For the text-containing cell, return its midpoint in (x, y) coordinate format. 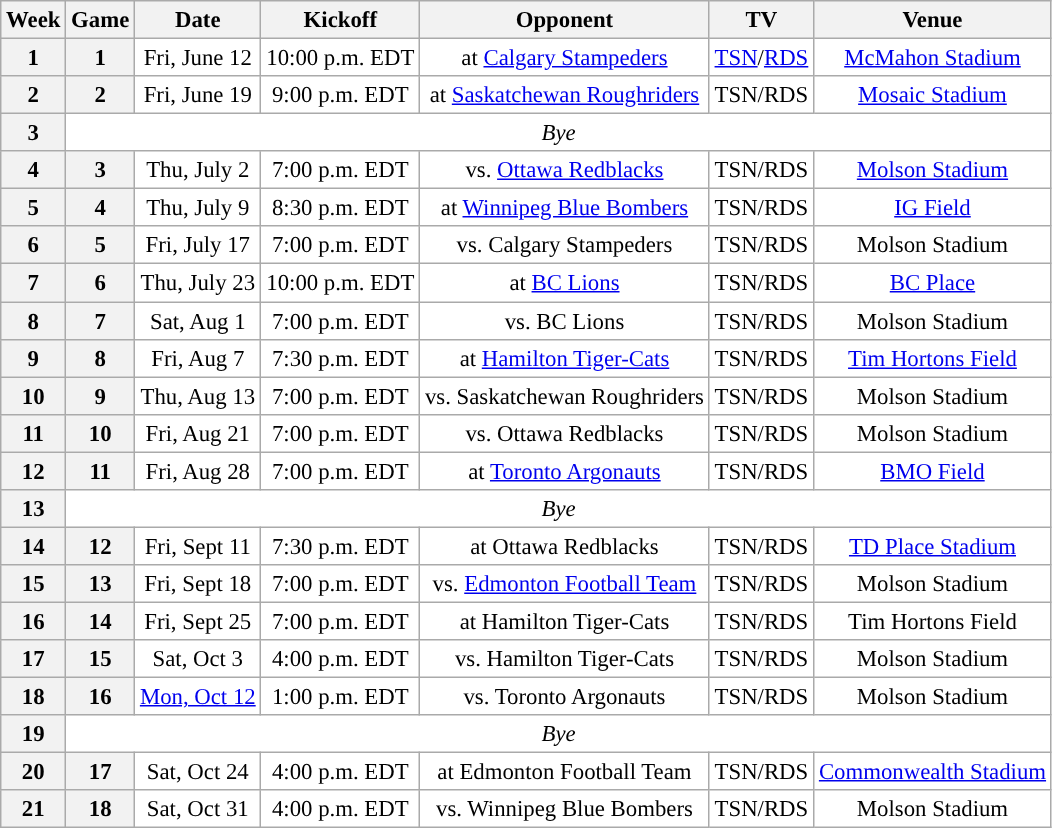
at Toronto Argonauts (565, 471)
Thu, July 23 (198, 283)
9:00 p.m. EDT (340, 95)
Mosaic Stadium (933, 95)
vs. Saskatchewan Roughriders (565, 396)
Thu, July 9 (198, 208)
vs. Calgary Stampeders (565, 245)
Fri, Aug 28 (198, 471)
Venue (933, 20)
Game (100, 20)
Sat, Aug 1 (198, 321)
Sat, Oct 31 (198, 809)
Commonwealth Stadium (933, 772)
Fri, Aug 7 (198, 358)
Sat, Oct 24 (198, 772)
vs. Toronto Argonauts (565, 697)
at Winnipeg Blue Bombers (565, 208)
Fri, Aug 21 (198, 433)
Fri, June 19 (198, 95)
at Edmonton Football Team (565, 772)
20 (34, 772)
Kickoff (340, 20)
1:00 p.m. EDT (340, 697)
19 (34, 734)
Fri, July 17 (198, 245)
TD Place Stadium (933, 546)
Fri, Sept 11 (198, 546)
Sat, Oct 3 (198, 659)
vs. Edmonton Football Team (565, 584)
Mon, Oct 12 (198, 697)
Thu, Aug 13 (198, 396)
vs. Winnipeg Blue Bombers (565, 809)
at BC Lions (565, 283)
McMahon Stadium (933, 58)
TV (761, 20)
BMO Field (933, 471)
at Saskatchewan Roughriders (565, 95)
at Calgary Stampeders (565, 58)
Fri, Sept 25 (198, 621)
Week (34, 20)
Date (198, 20)
at Ottawa Redblacks (565, 546)
BC Place (933, 283)
Thu, July 2 (198, 170)
vs. BC Lions (565, 321)
8:30 p.m. EDT (340, 208)
Opponent (565, 20)
21 (34, 809)
Fri, Sept 18 (198, 584)
Fri, June 12 (198, 58)
vs. Hamilton Tiger-Cats (565, 659)
IG Field (933, 208)
